Capture the cell that displays the provided text and extract its [X, Y] central coordinate. 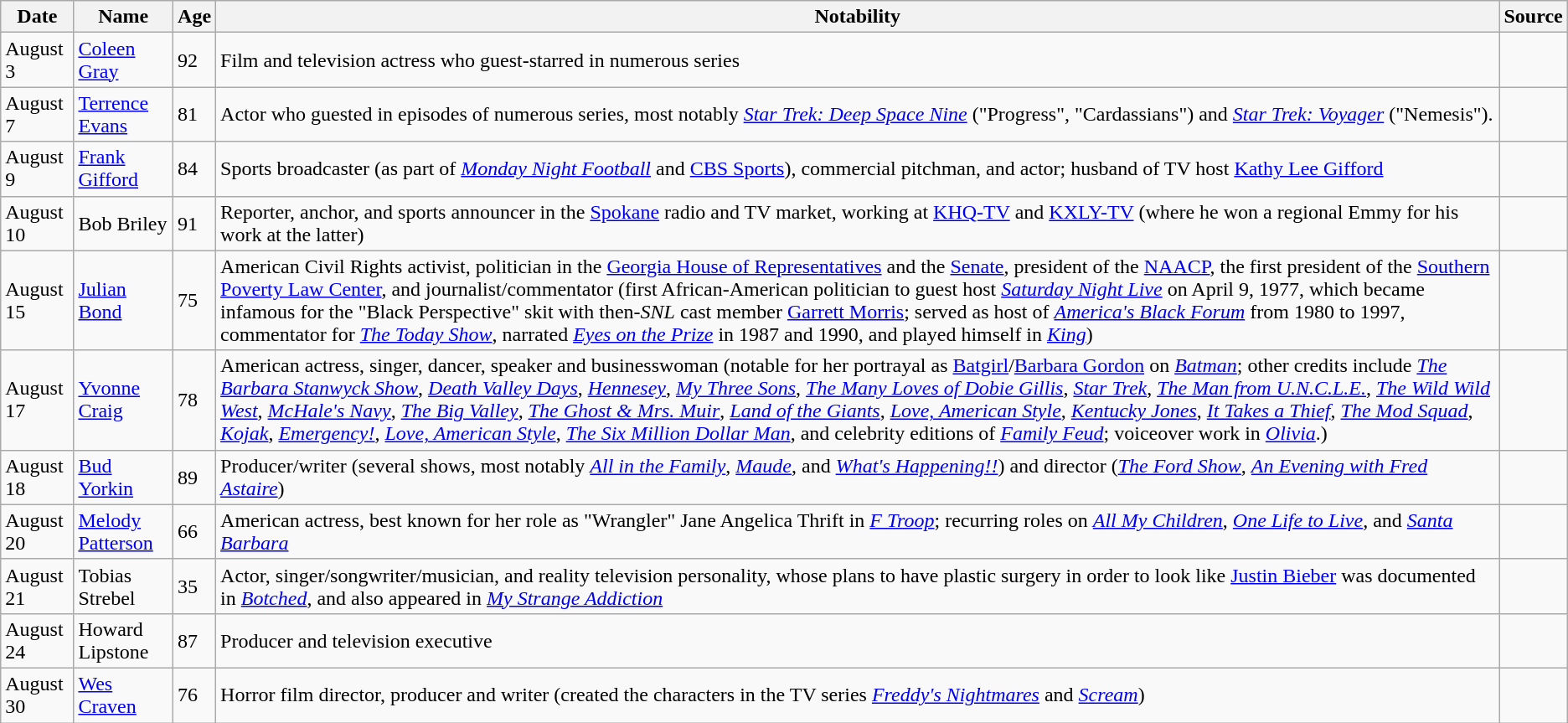
91 [194, 223]
78 [194, 400]
92 [194, 60]
Bud Yorkin [124, 478]
Julian Bond [124, 300]
75 [194, 300]
August 30 [37, 695]
Horror film director, producer and writer (created the characters in the TV series Freddy's Nightmares and Scream) [858, 695]
84 [194, 169]
August 9 [37, 169]
August 21 [37, 586]
August 24 [37, 640]
August 17 [37, 400]
Bob Briley [124, 223]
Tobias Strebel [124, 586]
August 20 [37, 531]
87 [194, 640]
Terrence Evans [124, 114]
81 [194, 114]
Wes Craven [124, 695]
Howard Lipstone [124, 640]
Yvonne Craig [124, 400]
August 15 [37, 300]
89 [194, 478]
66 [194, 531]
35 [194, 586]
Melody Patterson [124, 531]
Producer and television executive [858, 640]
Notability [858, 17]
Sports broadcaster (as part of Monday Night Football and CBS Sports), commercial pitchman, and actor; husband of TV host Kathy Lee Gifford [858, 169]
August 7 [37, 114]
Age [194, 17]
Name [124, 17]
Source [1533, 17]
Coleen Gray [124, 60]
August 10 [37, 223]
Film and television actress who guest-starred in numerous series [858, 60]
August 3 [37, 60]
Frank Gifford [124, 169]
Date [37, 17]
August 18 [37, 478]
76 [194, 695]
